Search for the cell housing the specified text and yield its (X, Y) center coordinate. 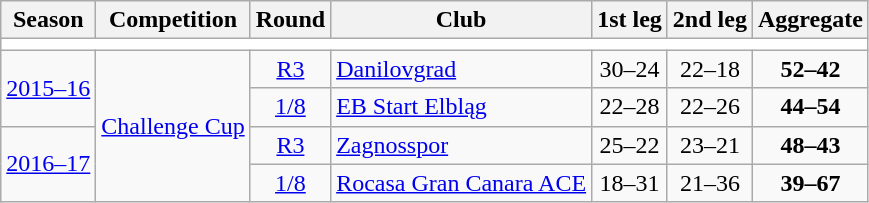
Challenge Cup (173, 126)
52–42 (810, 69)
18–31 (630, 183)
30–24 (630, 69)
22–26 (710, 107)
1st leg (630, 20)
2016–17 (48, 164)
EB Start Elbląg (462, 107)
Aggregate (810, 20)
Zagnosspor (462, 145)
44–54 (810, 107)
21–36 (710, 183)
2nd leg (710, 20)
Competition (173, 20)
22–18 (710, 69)
22–28 (630, 107)
2015–16 (48, 88)
Rocasa Gran Canara ACE (462, 183)
25–22 (630, 145)
Season (48, 20)
23–21 (710, 145)
48–43 (810, 145)
Danilovgrad (462, 69)
Round (290, 20)
39–67 (810, 183)
Club (462, 20)
